Detect which cell encompasses the target text, then output its (x, y) center coordinate. 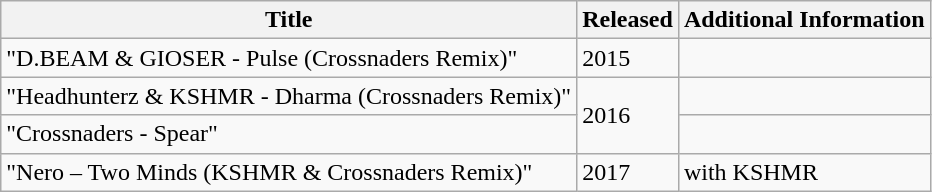
Additional Information (804, 20)
"Crossnaders - Spear" (289, 134)
2015 (628, 58)
2017 (628, 172)
"Nero – Two Minds (KSHMR & Crossnaders Remix)" (289, 172)
2016 (628, 115)
Title (289, 20)
"Headhunterz & KSHMR - Dharma (Crossnaders Remix)" (289, 96)
Released (628, 20)
with KSHMR (804, 172)
"D.BEAM & GIOSER - Pulse (Crossnaders Remix)" (289, 58)
